Find where the given text appears and provide that cell's center as [x, y] coordinate. 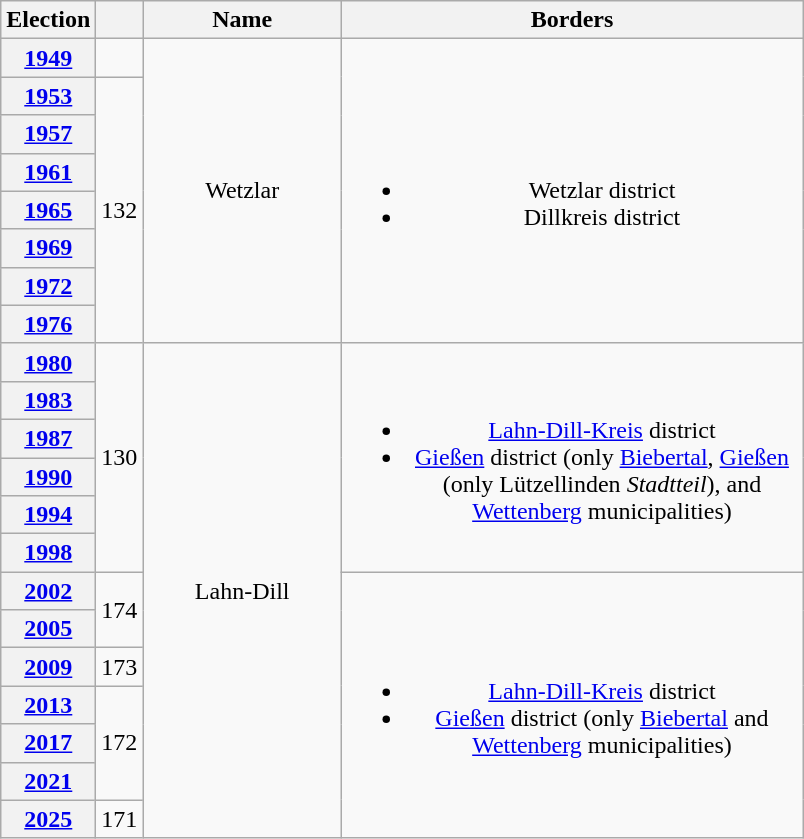
1972 [48, 286]
2005 [48, 629]
2025 [48, 819]
1961 [48, 172]
2017 [48, 743]
Wetzlar [242, 191]
2009 [48, 667]
174 [120, 610]
1969 [48, 248]
Borders [572, 20]
2002 [48, 591]
1949 [48, 58]
1980 [48, 362]
Wetzlar districtDillkreis district [572, 191]
Lahn-Dill [242, 590]
172 [120, 743]
1957 [48, 134]
1994 [48, 515]
Election [48, 20]
132 [120, 210]
1998 [48, 553]
Lahn-Dill-Kreis districtGießen district (only Biebertal, Gießen (only Lützellinden Stadtteil), and Wettenberg municipalities) [572, 457]
2021 [48, 781]
1987 [48, 438]
1965 [48, 210]
Name [242, 20]
171 [120, 819]
2013 [48, 705]
Lahn-Dill-Kreis districtGießen district (only Biebertal and Wettenberg municipalities) [572, 705]
173 [120, 667]
1983 [48, 400]
130 [120, 457]
1976 [48, 324]
1990 [48, 477]
1953 [48, 96]
